Extract the [X, Y] coordinate from the center of the cell holding the provided text.  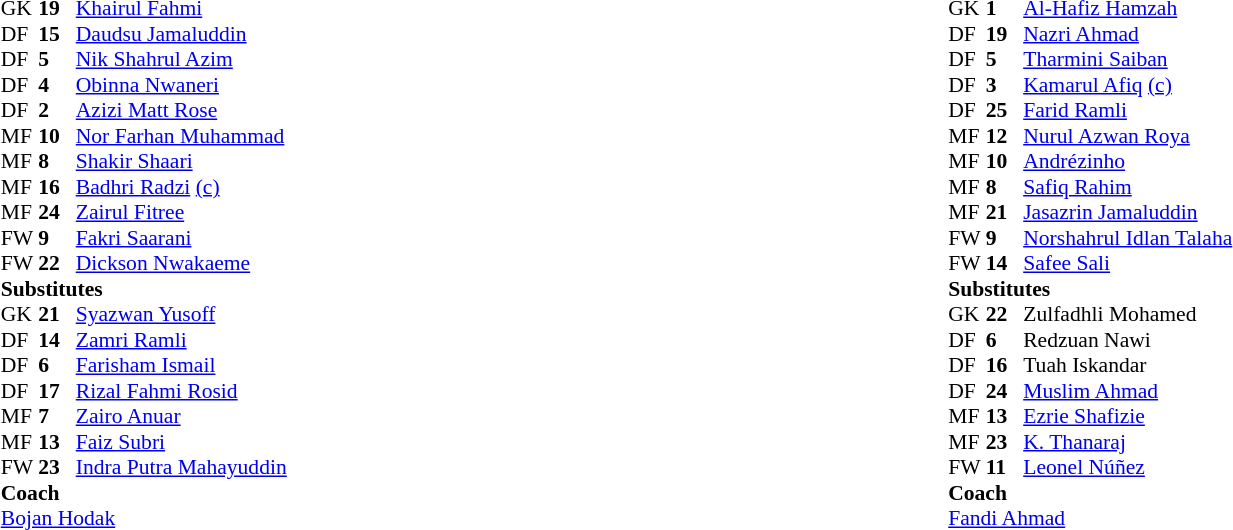
Dickson Nwakaeme [182, 263]
7 [57, 417]
Nik Shahrul Azim [182, 59]
Tuah Iskandar [1128, 365]
12 [1005, 136]
17 [57, 391]
Faiz Subri [182, 442]
Tharmini Saiban [1128, 59]
Obinna Nwaneri [182, 85]
4 [57, 85]
Shakir Shaari [182, 161]
K. Thanaraj [1128, 442]
Andrézinho [1128, 161]
2 [57, 111]
Zairul Fitree [182, 213]
Nurul Azwan Roya [1128, 136]
Muslim Ahmad [1128, 391]
Nazri Ahmad [1128, 34]
Ezrie Shafizie [1128, 417]
15 [57, 34]
Safee Sali [1128, 263]
Redzuan Nawi [1128, 340]
11 [1005, 467]
Syazwan Yusoff [182, 315]
Fakri Saarani [182, 238]
Farid Ramli [1128, 111]
Leonel Núñez [1128, 467]
Zamri Ramli [182, 340]
Indra Putra Mahayuddin [182, 467]
3 [1005, 85]
Badhri Radzi (c) [182, 187]
Kamarul Afiq (c) [1128, 85]
Zairo Anuar [182, 417]
Norshahrul Idlan Talaha [1128, 238]
19 [1005, 34]
Nor Farhan Muhammad [182, 136]
Safiq Rahim [1128, 187]
Zulfadhli Mohamed [1128, 315]
Farisham Ismail [182, 365]
25 [1005, 111]
Jasazrin Jamaluddin [1128, 213]
Rizal Fahmi Rosid [182, 391]
Daudsu Jamaluddin [182, 34]
Azizi Matt Rose [182, 111]
